Capture the cell that displays the provided text and extract its (x, y) central coordinate. 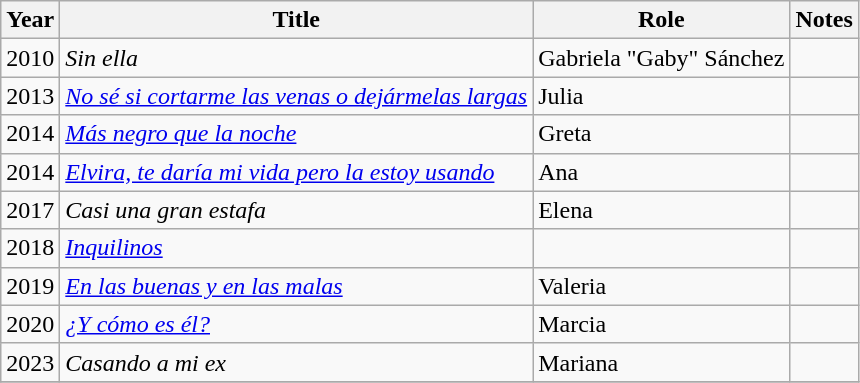
2018 (30, 248)
Marcia (662, 324)
Valeria (662, 286)
Notes (824, 20)
2010 (30, 58)
Casi una gran estafa (296, 210)
Elena (662, 210)
Ana (662, 172)
Casando a mi ex (296, 362)
Elvira, te daría mi vida pero la estoy usando (296, 172)
En las buenas y en las malas (296, 286)
2013 (30, 96)
Title (296, 20)
Greta (662, 134)
Sin ella (296, 58)
No sé si cortarme las venas o dejármelas largas (296, 96)
Más negro que la noche (296, 134)
2017 (30, 210)
Julia (662, 96)
Year (30, 20)
Mariana (662, 362)
Role (662, 20)
¿Y cómo es él? (296, 324)
2020 (30, 324)
Inquilinos (296, 248)
2019 (30, 286)
2023 (30, 362)
Gabriela "Gaby" Sánchez (662, 58)
